Locate the cell with the specified text and output its (X, Y) center coordinate. 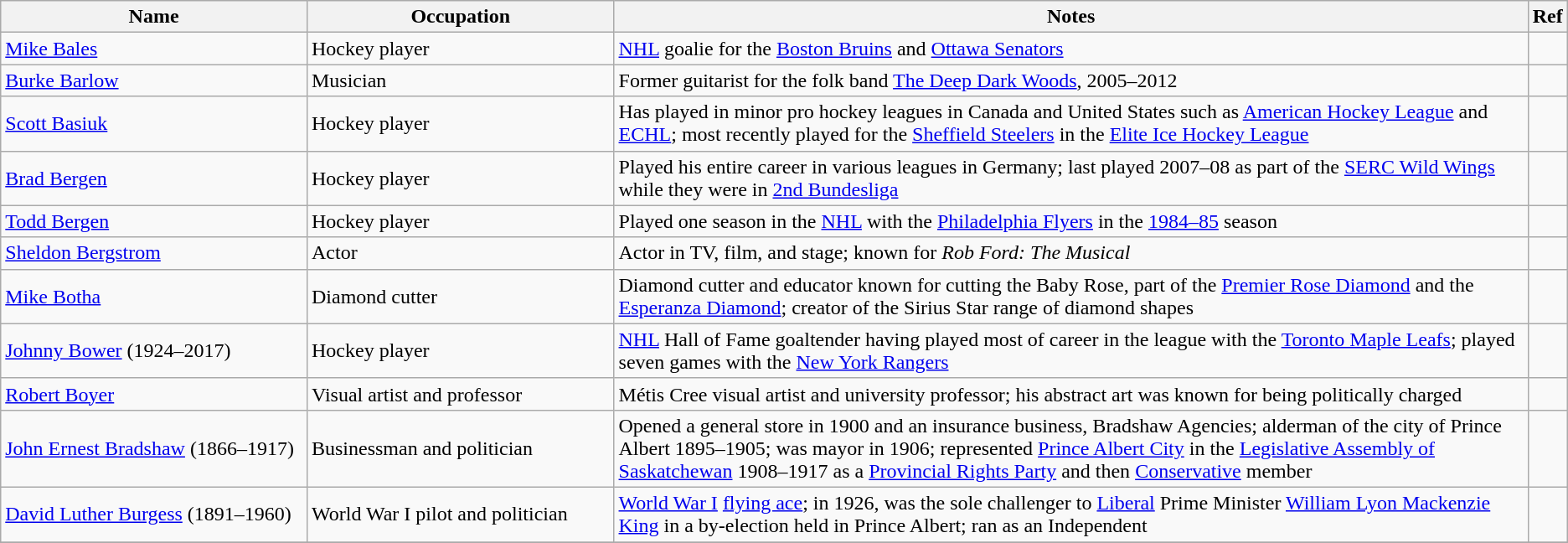
Todd Bergen (154, 221)
Played his entire career in various leagues in Germany; last played 2007–08 as part of the SERC Wild Wings while they were in 2nd Bundesliga (1070, 178)
World War I pilot and politician (461, 515)
Former guitarist for the folk band The Deep Dark Woods, 2005–2012 (1070, 80)
Businessman and politician (461, 448)
David Luther Burgess (1891–1960) (154, 515)
Ref (1548, 17)
Johnny Bower (1924–2017) (154, 350)
Sheldon Bergstrom (154, 253)
Métis Cree visual artist and university professor; his abstract art was known for being politically charged (1070, 394)
Burke Barlow (154, 80)
John Ernest Bradshaw (1866–1917) (154, 448)
Played one season in the NHL with the Philadelphia Flyers in the 1984–85 season (1070, 221)
Brad Bergen (154, 178)
Robert Boyer (154, 394)
Mike Bales (154, 49)
Actor (461, 253)
Scott Basiuk (154, 124)
NHL goalie for the Boston Bruins and Ottawa Senators (1070, 49)
Diamond cutter (461, 297)
Notes (1070, 17)
NHL Hall of Fame goaltender having played most of career in the league with the Toronto Maple Leafs; played seven games with the New York Rangers (1070, 350)
Actor in TV, film, and stage; known for Rob Ford: The Musical (1070, 253)
Name (154, 17)
Visual artist and professor (461, 394)
Mike Botha (154, 297)
Occupation (461, 17)
Musician (461, 80)
